Find where the given text appears and provide that cell's center as (x, y) coordinate. 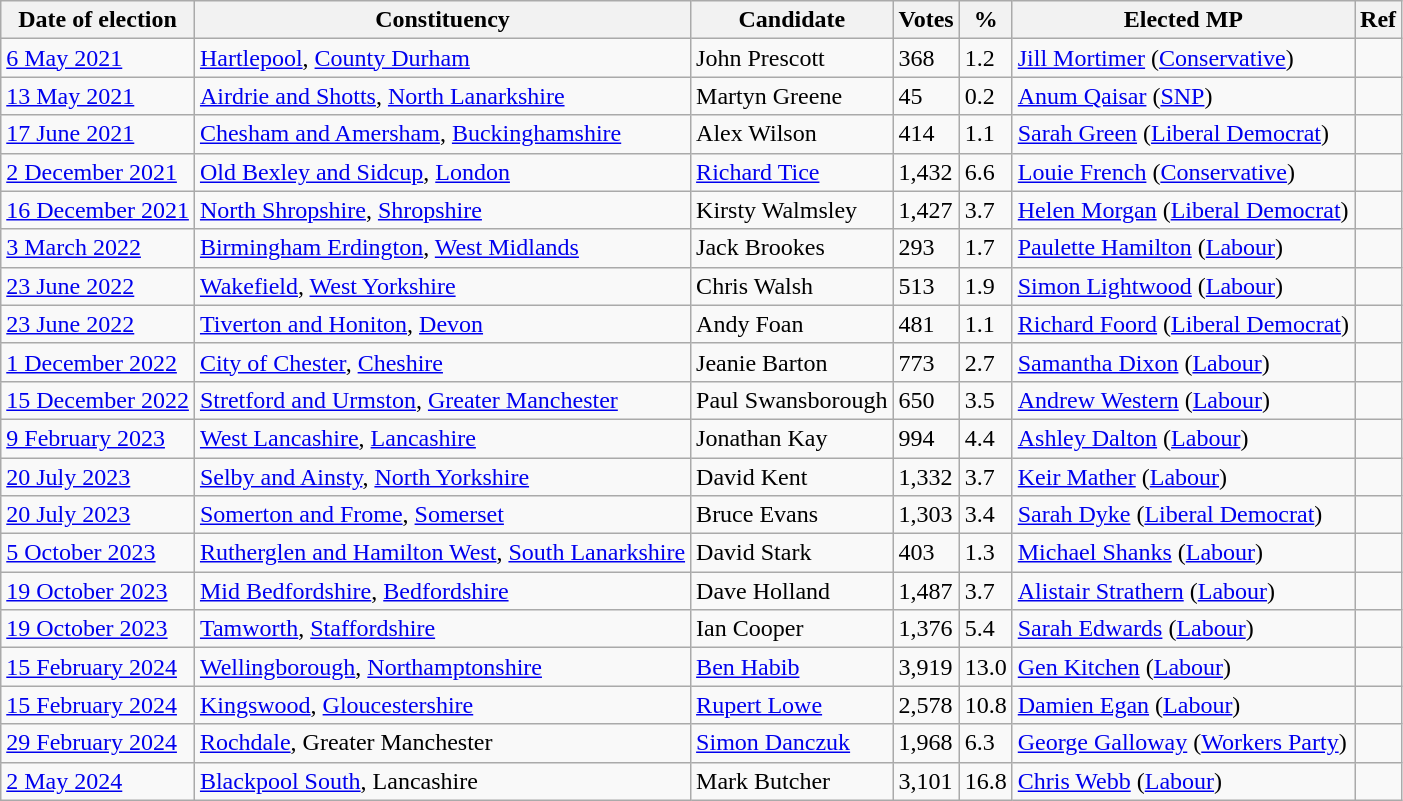
Helen Morgan (Liberal Democrat) (1183, 210)
David Kent (792, 477)
George Galloway (Workers Party) (1183, 743)
1.2 (986, 58)
West Lancashire, Lancashire (442, 438)
Andrew Western (Labour) (1183, 400)
Samantha Dixon (Labour) (1183, 362)
Andy Foan (792, 324)
3.5 (986, 400)
Votes (926, 20)
Mark Butcher (792, 781)
Constituency (442, 20)
17 June 2021 (98, 134)
994 (926, 438)
1.3 (986, 553)
Simon Danczuk (792, 743)
Ian Cooper (792, 629)
Mid Bedfordshire, Bedfordshire (442, 591)
1.7 (986, 248)
Elected MP (1183, 20)
2.7 (986, 362)
29 February 2024 (98, 743)
Paul Swansborough (792, 400)
4.4 (986, 438)
5.4 (986, 629)
1,427 (926, 210)
Ref (1378, 20)
John Prescott (792, 58)
Sarah Green (Liberal Democrat) (1183, 134)
Paulette Hamilton (Labour) (1183, 248)
Ben Habib (792, 667)
45 (926, 96)
1 December 2022 (98, 362)
Jonathan Kay (792, 438)
15 December 2022 (98, 400)
Keir Mather (Labour) (1183, 477)
Selby and Ainsty, North Yorkshire (442, 477)
Jill Mortimer (Conservative) (1183, 58)
Michael Shanks (Labour) (1183, 553)
Anum Qaisar (SNP) (1183, 96)
Wakefield, West Yorkshire (442, 286)
Richard Foord (Liberal Democrat) (1183, 324)
Hartlepool, County Durham (442, 58)
481 (926, 324)
Rochdale, Greater Manchester (442, 743)
10.8 (986, 705)
403 (926, 553)
City of Chester, Cheshire (442, 362)
414 (926, 134)
Wellingborough, Northamptonshire (442, 667)
Tamworth, Staffordshire (442, 629)
Alex Wilson (792, 134)
David Stark (792, 553)
650 (926, 400)
Sarah Edwards (Labour) (1183, 629)
13 May 2021 (98, 96)
13.0 (986, 667)
Somerton and Frome, Somerset (442, 515)
Richard Tice (792, 172)
Louie French (Conservative) (1183, 172)
Chris Webb (Labour) (1183, 781)
Rutherglen and Hamilton West, South Lanarkshire (442, 553)
Airdrie and Shotts, North Lanarkshire (442, 96)
Candidate (792, 20)
3.4 (986, 515)
2,578 (926, 705)
Tiverton and Honiton, Devon (442, 324)
3 March 2022 (98, 248)
Ashley Dalton (Labour) (1183, 438)
2 May 2024 (98, 781)
Blackpool South, Lancashire (442, 781)
0.2 (986, 96)
1,487 (926, 591)
1,432 (926, 172)
Martyn Greene (792, 96)
Kirsty Walmsley (792, 210)
Kingswood, Gloucestershire (442, 705)
1,376 (926, 629)
6.3 (986, 743)
Simon Lightwood (Labour) (1183, 286)
Sarah Dyke (Liberal Democrat) (1183, 515)
293 (926, 248)
368 (926, 58)
Dave Holland (792, 591)
6.6 (986, 172)
Stretford and Urmston, Greater Manchester (442, 400)
9 February 2023 (98, 438)
3,919 (926, 667)
Chris Walsh (792, 286)
Rupert Lowe (792, 705)
Jack Brookes (792, 248)
513 (926, 286)
2 December 2021 (98, 172)
Damien Egan (Labour) (1183, 705)
773 (926, 362)
1,332 (926, 477)
3,101 (926, 781)
North Shropshire, Shropshire (442, 210)
1,968 (926, 743)
5 October 2023 (98, 553)
% (986, 20)
Bruce Evans (792, 515)
Alistair Strathern (Labour) (1183, 591)
16 December 2021 (98, 210)
Jeanie Barton (792, 362)
Date of election (98, 20)
1.9 (986, 286)
Old Bexley and Sidcup, London (442, 172)
1,303 (926, 515)
6 May 2021 (98, 58)
Birmingham Erdington, West Midlands (442, 248)
16.8 (986, 781)
Chesham and Amersham, Buckinghamshire (442, 134)
Gen Kitchen (Labour) (1183, 667)
